For the text-containing cell, return its midpoint in (x, y) coordinate format. 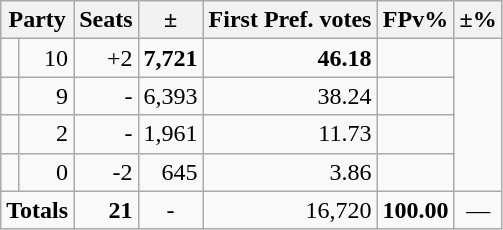
100.00 (416, 210)
First Pref. votes (290, 20)
1,961 (170, 134)
— (478, 210)
21 (106, 210)
6,393 (170, 96)
645 (170, 172)
0 (46, 172)
± (170, 20)
9 (46, 96)
10 (46, 58)
Seats (106, 20)
16,720 (290, 210)
38.24 (290, 96)
FPv% (416, 20)
2 (46, 134)
±% (478, 20)
+2 (106, 58)
Totals (38, 210)
7,721 (170, 58)
11.73 (290, 134)
3.86 (290, 172)
Party (38, 20)
-2 (106, 172)
46.18 (290, 58)
